Return the [x, y] coordinate for the center point of the cell that contains the specified text.  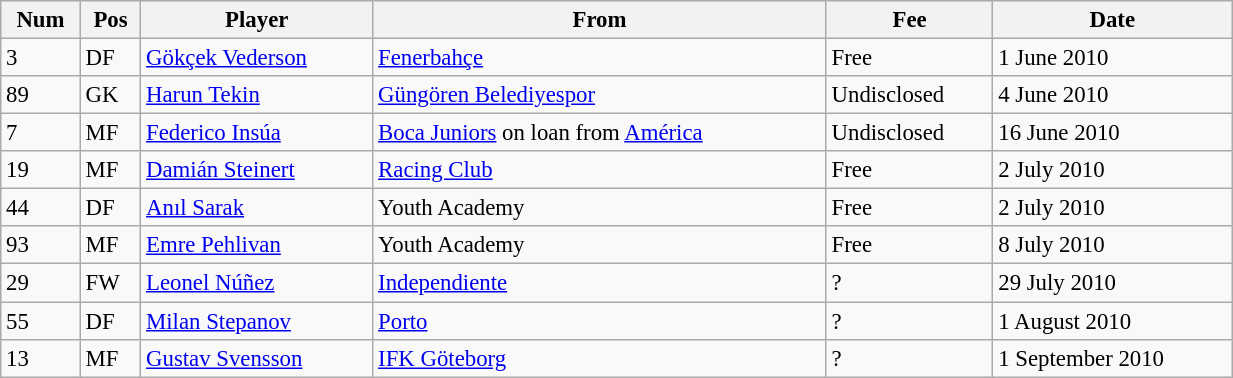
4 June 2010 [1112, 95]
Gökçek Vederson [257, 58]
89 [40, 95]
19 [40, 170]
Date [1112, 20]
13 [40, 358]
Pos [110, 20]
IFK Göteborg [600, 358]
3 [40, 58]
Anıl Sarak [257, 208]
Independiente [600, 283]
1 June 2010 [1112, 58]
29 July 2010 [1112, 283]
From [600, 20]
Boca Juniors on loan from América [600, 133]
Federico Insúa [257, 133]
Leonel Núñez [257, 283]
16 June 2010 [1112, 133]
1 August 2010 [1112, 321]
GK [110, 95]
Fenerbahçe [600, 58]
44 [40, 208]
Güngören Belediyespor [600, 95]
8 July 2010 [1112, 245]
7 [40, 133]
Player [257, 20]
93 [40, 245]
Gustav Svensson [257, 358]
Racing Club [600, 170]
29 [40, 283]
Num [40, 20]
Damián Steinert [257, 170]
1 September 2010 [1112, 358]
55 [40, 321]
Emre Pehlivan [257, 245]
FW [110, 283]
Harun Tekin [257, 95]
Fee [910, 20]
Milan Stepanov [257, 321]
Porto [600, 321]
